Provide the (X, Y) coordinate of the cell's center where the given text is located.  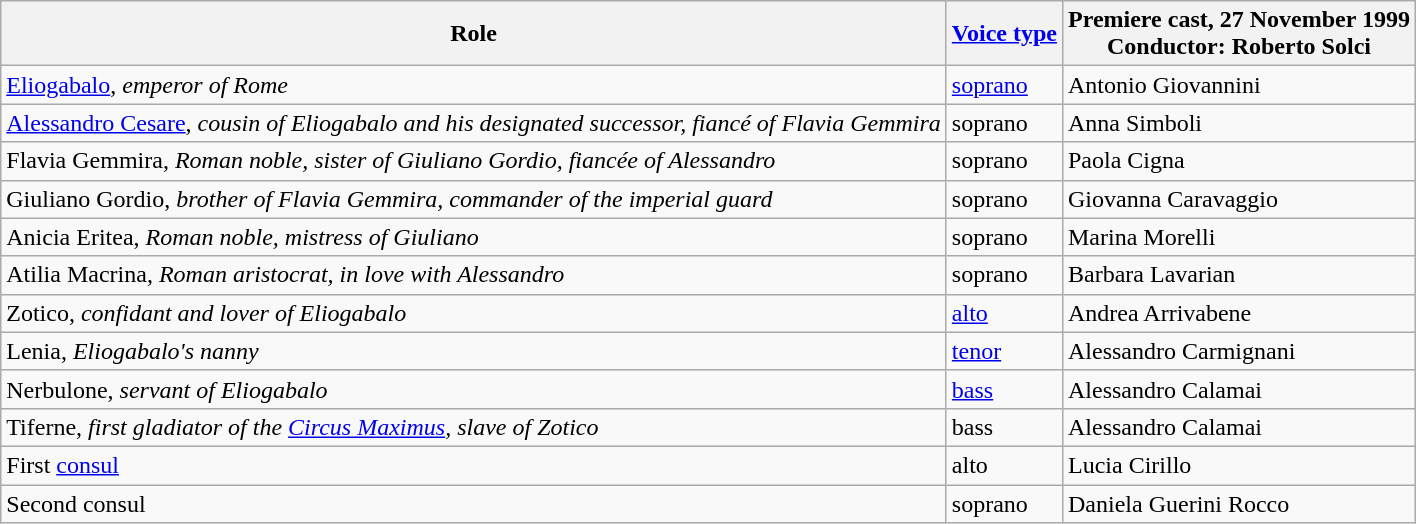
Lucia Cirillo (1238, 465)
Atilia Macrina, Roman aristocrat, in love with Alessandro (474, 275)
tenor (1004, 351)
Anna Simboli (1238, 123)
Tiferne, first gladiator of the Circus Maximus, slave of Zotico (474, 427)
Barbara Lavarian (1238, 275)
Second consul (474, 503)
Zotico, confidant and lover of Eliogabalo (474, 313)
Voice type (1004, 34)
Eliogabalo, emperor of Rome (474, 85)
Giovanna Caravaggio (1238, 199)
Paola Cigna (1238, 161)
Anicia Eritea, Roman noble, mistress of Giuliano (474, 237)
Premiere cast, 27 November 1999Conductor: Roberto Solci (1238, 34)
Alessandro Carmignani (1238, 351)
Daniela Guerini Rocco (1238, 503)
Andrea Arrivabene (1238, 313)
Nerbulone, servant of Eliogabalo (474, 389)
Marina Morelli (1238, 237)
First consul (474, 465)
Lenia, Eliogabalo's nanny (474, 351)
Role (474, 34)
Flavia Gemmira, Roman noble, sister of Giuliano Gordio, fiancée of Alessandro (474, 161)
Alessandro Cesare, cousin of Eliogabalo and his designated successor, fiancé of Flavia Gemmira (474, 123)
Antonio Giovannini (1238, 85)
Giuliano Gordio, brother of Flavia Gemmira, commander of the imperial guard (474, 199)
